Output the [X, Y] coordinate of the center of the cell containing the given text.  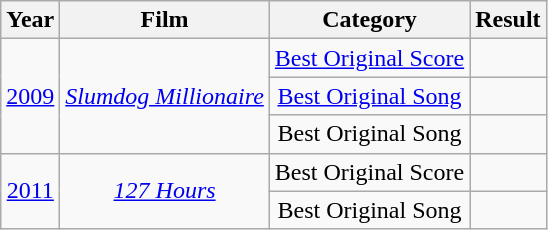
Result [508, 20]
2011 [30, 191]
Year [30, 20]
2009 [30, 96]
Category [369, 20]
Slumdog Millionaire [165, 96]
Film [165, 20]
127 Hours [165, 191]
